Determine the [x, y] coordinate at the center of the cell enclosing the given text.  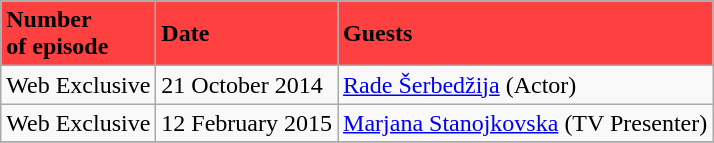
Numberof episode [78, 34]
Date [247, 34]
21 October 2014 [247, 85]
Marjana Stanojkovska (TV Presenter) [526, 123]
Guests [526, 34]
Rade Šerbedžija (Actor) [526, 85]
12 February 2015 [247, 123]
